Scan for the cell matching the given text and deliver its [x, y] coordinate at center. 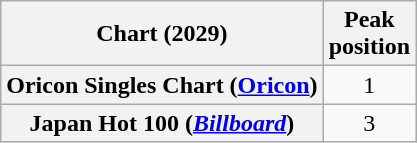
Peakposition [369, 34]
3 [369, 123]
1 [369, 85]
Chart (2029) [162, 34]
Oricon Singles Chart (Oricon) [162, 85]
Japan Hot 100 (Billboard) [162, 123]
